From the cell containing the given text, extract its center point as (X, Y) coordinate. 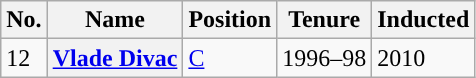
1996–98 (324, 58)
No. (24, 20)
Name (115, 20)
Tenure (324, 20)
2010 (424, 58)
C (230, 58)
Vlade Divac (115, 58)
Inducted (424, 20)
Position (230, 20)
12 (24, 58)
